Scan for the cell matching the given text and deliver its [X, Y] coordinate at center. 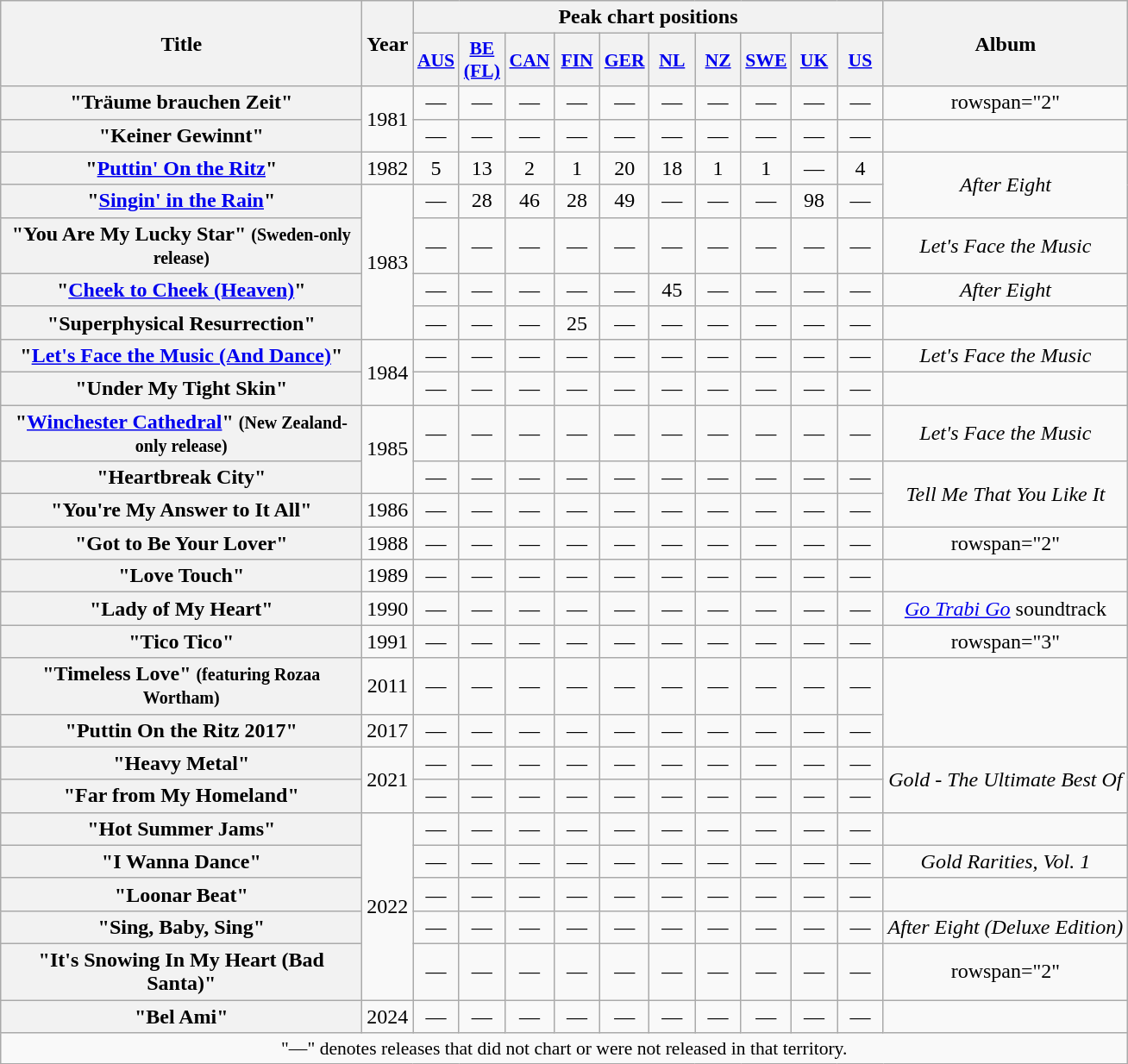
Title [181, 43]
"Hot Summer Jams" [181, 829]
1982 [388, 168]
"Heavy Metal" [181, 763]
CAN [530, 60]
2011 [388, 686]
"You're My Answer to It All" [181, 510]
rowspan="3" [1006, 642]
"Puttin On the Ritz 2017" [181, 730]
US [861, 60]
"Heartbreak City" [181, 478]
2 [530, 168]
1985 [388, 450]
FIN [576, 60]
"Keiner Gewinnt" [181, 135]
2017 [388, 730]
After Eight (Deluxe Edition) [1006, 927]
2021 [388, 779]
1991 [388, 642]
18 [673, 168]
BE (FL) [481, 60]
49 [624, 201]
GER [624, 60]
"Under My Tight Skin" [181, 388]
"It's Snowing In My Heart (Bad Santa)" [181, 971]
"You Are My Lucky Star" (Sweden-only release) [181, 245]
Gold - The Ultimate Best Of [1006, 779]
46 [530, 201]
"Superphysical Resurrection" [181, 322]
"I Wanna Dance" [181, 861]
Album [1006, 43]
"Singin' in the Rain" [181, 201]
25 [576, 322]
"Bel Ami" [181, 1017]
NL [673, 60]
Go Trabi Go soundtrack [1006, 609]
Gold Rarities, Vol. 1 [1006, 861]
"Loonar Beat" [181, 894]
"Träume brauchen Zeit" [181, 103]
AUS [436, 60]
"Timeless Love" (featuring Rozaa Wortham) [181, 686]
"—" denotes releases that did not chart or were not released in that territory. [564, 1048]
1986 [388, 510]
NZ [718, 60]
20 [624, 168]
SWE [766, 60]
"Let's Face the Music (And Dance)" [181, 355]
Year [388, 43]
1989 [388, 576]
Peak chart positions [649, 17]
"Love Touch" [181, 576]
"Far from My Homeland" [181, 796]
2022 [388, 905]
1990 [388, 609]
"Cheek to Cheek (Heaven)" [181, 290]
"Winchester Cathedral" (New Zealand-only release) [181, 433]
"Sing, Baby, Sing" [181, 927]
5 [436, 168]
Tell Me That You Like It [1006, 494]
1984 [388, 372]
13 [481, 168]
"Puttin' On the Ritz" [181, 168]
2024 [388, 1017]
1988 [388, 543]
"Got to Be Your Lover" [181, 543]
1981 [388, 119]
4 [861, 168]
1983 [388, 262]
98 [814, 201]
UK [814, 60]
"Lady of My Heart" [181, 609]
45 [673, 290]
"Tico Tico" [181, 642]
